Identify which cell holds the provided text, then report its (x, y) central coordinate. 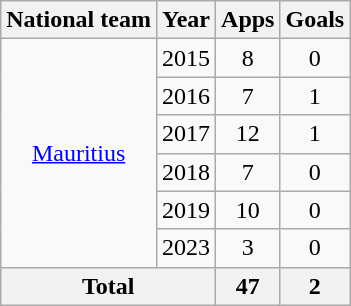
Total (108, 286)
2023 (186, 248)
2 (315, 286)
Mauritius (79, 153)
10 (248, 210)
2019 (186, 210)
2018 (186, 172)
8 (248, 58)
47 (248, 286)
2015 (186, 58)
3 (248, 248)
Apps (248, 20)
2016 (186, 96)
National team (79, 20)
2017 (186, 134)
Goals (315, 20)
12 (248, 134)
Year (186, 20)
